Pinpoint the cell where the given text exists, returning its [X, Y] midpoint coordinate. 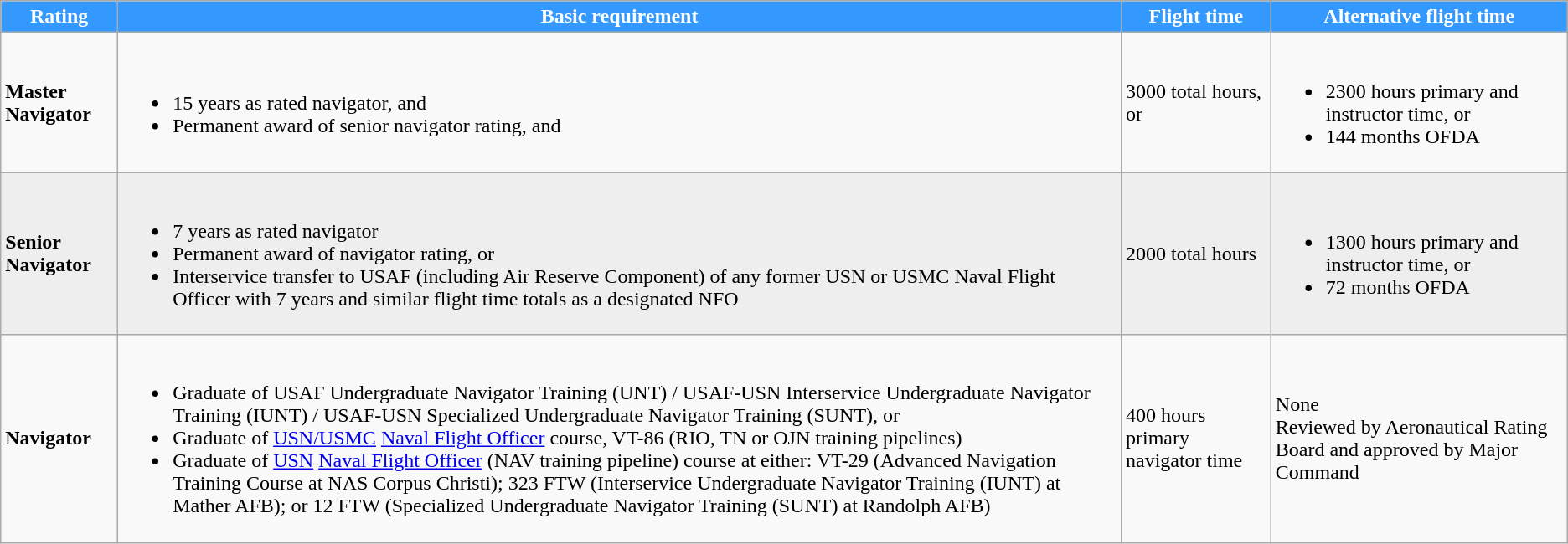
Alternative flight time [1419, 17]
400 hours primary navigator time [1196, 439]
3000 total hours, or [1196, 102]
Rating [59, 17]
2000 total hours [1196, 254]
Basic requirement [620, 17]
1300 hours primary and instructor time, or72 months OFDA [1419, 254]
15 years as rated navigator, andPermanent award of senior navigator rating, and [620, 102]
Master Navigator [59, 102]
NoneReviewed by Aeronautical Rating Board and approved by Major Command [1419, 439]
Senior Navigator [59, 254]
2300 hours primary and instructor time, or144 months OFDA [1419, 102]
Navigator [59, 439]
Flight time [1196, 17]
